For the text-containing cell, return its midpoint in (X, Y) coordinate format. 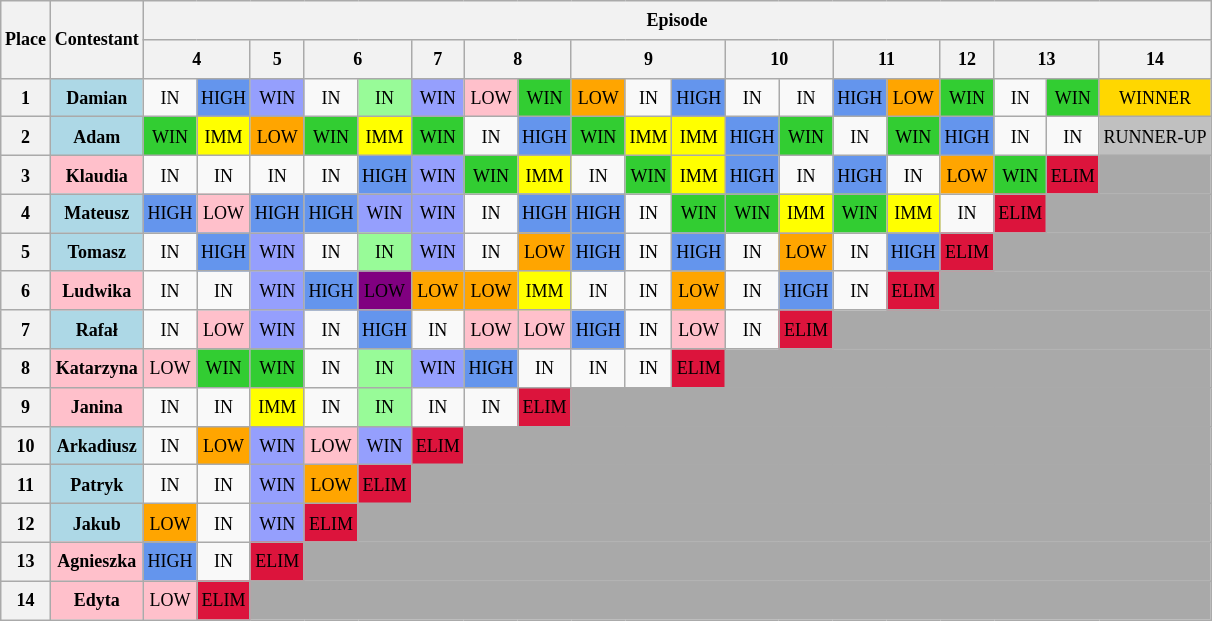
Jakub (96, 522)
Damian (96, 98)
Mateusz (96, 214)
Ludwika (96, 290)
Agnieszka (96, 562)
Edyta (96, 600)
Place (26, 40)
Patryk (96, 484)
Katarzyna (96, 368)
2 (26, 136)
Rafał (96, 330)
Episode (677, 20)
WINNER (1155, 98)
Contestant (96, 40)
3 (26, 174)
Adam (96, 136)
Tomasz (96, 252)
Janina (96, 406)
1 (26, 98)
Arkadiusz (96, 446)
RUNNER-UP (1155, 136)
Klaudia (96, 174)
